Extract the [X, Y] coordinate from the center of the cell holding the provided text.  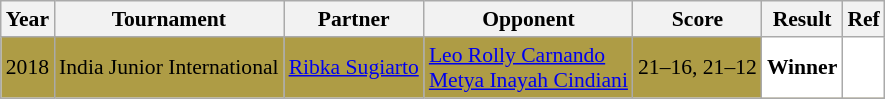
Tournament [169, 19]
Partner [354, 19]
Year [28, 19]
Ribka Sugiarto [354, 68]
India Junior International [169, 68]
Leo Rolly Carnando Metya Inayah Cindiani [528, 68]
2018 [28, 68]
Ref [863, 19]
Score [698, 19]
21–16, 21–12 [698, 68]
Result [802, 19]
Winner [802, 68]
Opponent [528, 19]
